Determine the (x, y) coordinate at the center of the cell enclosing the given text.  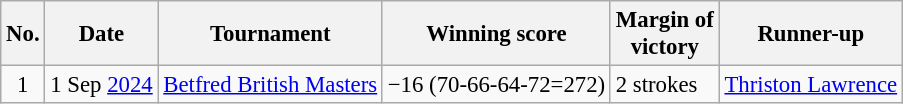
1 Sep 2024 (102, 85)
−16 (70-66-64-72=272) (496, 85)
2 strokes (664, 85)
Betfred British Masters (270, 85)
1 (23, 85)
No. (23, 34)
Margin ofvictory (664, 34)
Winning score (496, 34)
Runner-up (810, 34)
Tournament (270, 34)
Date (102, 34)
Thriston Lawrence (810, 85)
